Identify which cell holds the provided text, then report its (X, Y) central coordinate. 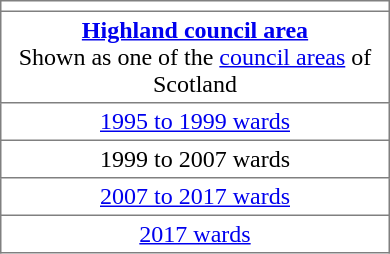
2017 wards (195, 234)
2007 to 2017 wards (195, 197)
1999 to 2007 wards (195, 159)
Highland council area Shown as one of the council areas of Scotland (195, 57)
1995 to 1999 wards (195, 122)
